Search for the cell housing the specified text and yield its (x, y) center coordinate. 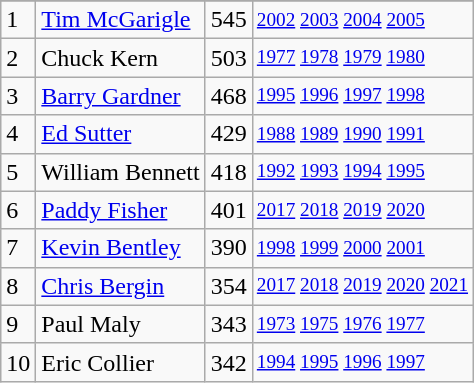
Barry Gardner (120, 96)
2 (18, 58)
2002 2003 2004 2005 (362, 20)
Paul Maly (120, 324)
7 (18, 248)
1977 1978 1979 1980 (362, 58)
503 (228, 58)
2017 2018 2019 2020 2021 (362, 286)
4 (18, 134)
1988 1989 1990 1991 (362, 134)
390 (228, 248)
9 (18, 324)
Chris Bergin (120, 286)
6 (18, 210)
Ed Sutter (120, 134)
342 (228, 362)
10 (18, 362)
1992 1993 1994 1995 (362, 172)
545 (228, 20)
1995 1996 1997 1998 (362, 96)
429 (228, 134)
8 (18, 286)
Eric Collier (120, 362)
401 (228, 210)
343 (228, 324)
354 (228, 286)
Paddy Fisher (120, 210)
1 (18, 20)
William Bennett (120, 172)
2017 2018 2019 2020 (362, 210)
1973 1975 1976 1977 (362, 324)
Chuck Kern (120, 58)
1998 1999 2000 2001 (362, 248)
1994 1995 1996 1997 (362, 362)
5 (18, 172)
Kevin Bentley (120, 248)
Tim McGarigle (120, 20)
418 (228, 172)
468 (228, 96)
3 (18, 96)
